Provide the (x, y) coordinate of the cell's center where the given text is located.  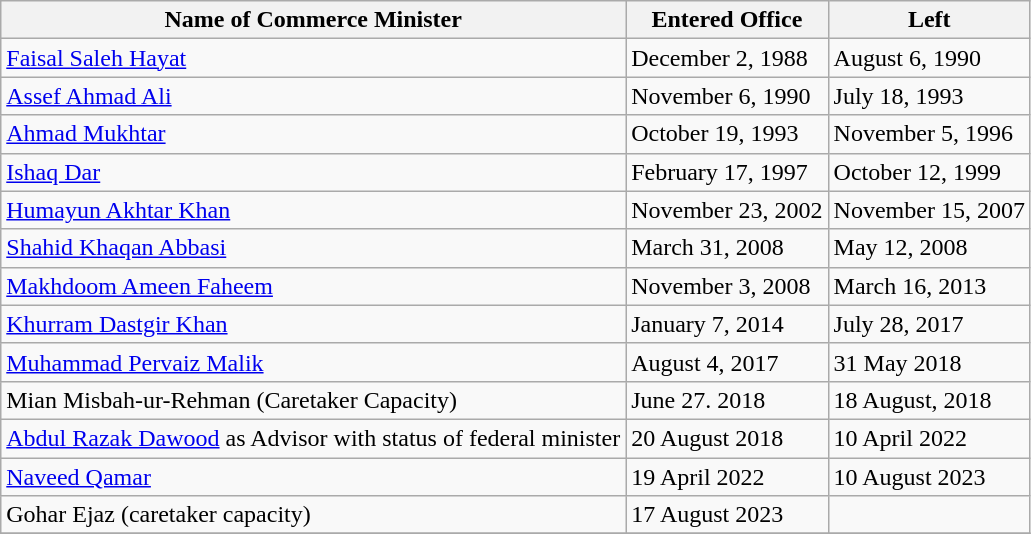
17 August 2023 (727, 515)
March 31, 2008 (727, 248)
10 August 2023 (929, 477)
Humayun Akhtar Khan (314, 210)
November 15, 2007 (929, 210)
Khurram Dastgir Khan (314, 324)
Entered Office (727, 20)
July 28, 2017 (929, 324)
November 6, 1990 (727, 96)
Abdul Razak Dawood as Advisor with status of federal minister (314, 438)
19 April 2022 (727, 477)
October 12, 1999 (929, 172)
Shahid Khaqan Abbasi (314, 248)
May 12, 2008 (929, 248)
January 7, 2014 (727, 324)
February 17, 1997 (727, 172)
Ishaq Dar (314, 172)
Name of Commerce Minister (314, 20)
Assef Ahmad Ali (314, 96)
Ahmad Mukhtar (314, 134)
November 5, 1996 (929, 134)
20 August 2018 (727, 438)
Faisal Saleh Hayat (314, 58)
October 19, 1993 (727, 134)
November 3, 2008 (727, 286)
March 16, 2013 (929, 286)
August 4, 2017 (727, 362)
31 May 2018 (929, 362)
December 2, 1988 (727, 58)
Naveed Qamar (314, 477)
July 18, 1993 (929, 96)
Muhammad Pervaiz Malik (314, 362)
Gohar Ejaz (caretaker capacity) (314, 515)
Makhdoom Ameen Faheem (314, 286)
18 August, 2018 (929, 400)
June 27. 2018 (727, 400)
10 April 2022 (929, 438)
August 6, 1990 (929, 58)
Mian Misbah-ur-Rehman (Caretaker Capacity) (314, 400)
Left (929, 20)
November 23, 2002 (727, 210)
